Extract the (x, y) coordinate from the center of the cell holding the provided text.  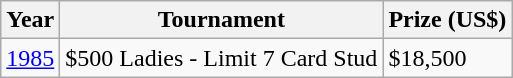
1985 (30, 58)
Prize (US$) (448, 20)
Year (30, 20)
$500 Ladies - Limit 7 Card Stud (222, 58)
Tournament (222, 20)
$18,500 (448, 58)
